For the text-containing cell, return its midpoint in (X, Y) coordinate format. 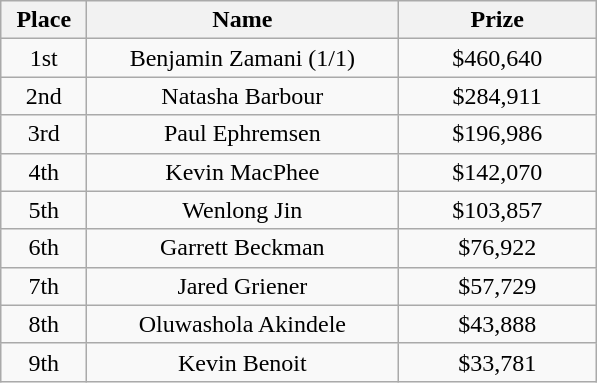
5th (44, 210)
$142,070 (498, 172)
$284,911 (498, 96)
Place (44, 20)
Kevin MacPhee (242, 172)
Benjamin Zamani (1/1) (242, 58)
$460,640 (498, 58)
$196,986 (498, 134)
9th (44, 362)
Garrett Beckman (242, 248)
Wenlong Jin (242, 210)
Jared Griener (242, 286)
Kevin Benoit (242, 362)
$76,922 (498, 248)
$57,729 (498, 286)
Natasha Barbour (242, 96)
$103,857 (498, 210)
8th (44, 324)
Name (242, 20)
6th (44, 248)
7th (44, 286)
$33,781 (498, 362)
3rd (44, 134)
1st (44, 58)
4th (44, 172)
Oluwashola Akindele (242, 324)
Prize (498, 20)
Paul Ephremsen (242, 134)
$43,888 (498, 324)
2nd (44, 96)
